Locate the cell with the specified text and output its [x, y] center coordinate. 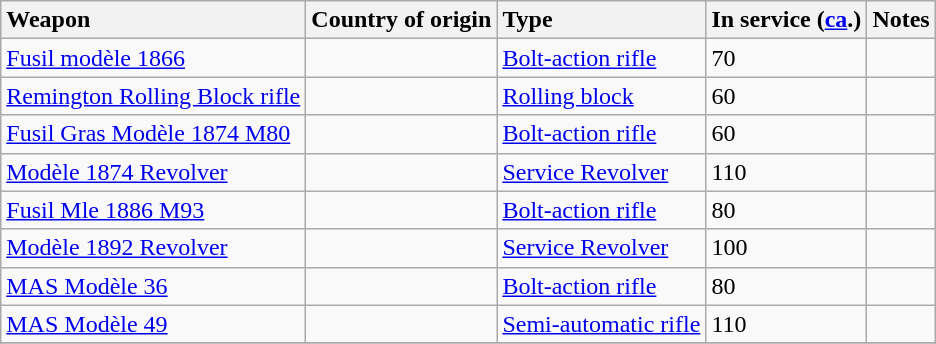
Fusil Gras Modèle 1874 M80 [154, 134]
Semi-automatic rifle [602, 324]
MAS Modèle 49 [154, 324]
Modèle 1874 Revolver [154, 172]
Country of origin [402, 20]
Modèle 1892 Revolver [154, 248]
Type [602, 20]
Fusil modèle 1866 [154, 58]
Rolling block [602, 96]
Weapon [154, 20]
In service (ca.) [786, 20]
Fusil Mle 1886 M93 [154, 210]
Notes [901, 20]
100 [786, 248]
Remington Rolling Block rifle [154, 96]
70 [786, 58]
MAS Modèle 36 [154, 286]
